Detect which cell encompasses the target text, then output its [x, y] center coordinate. 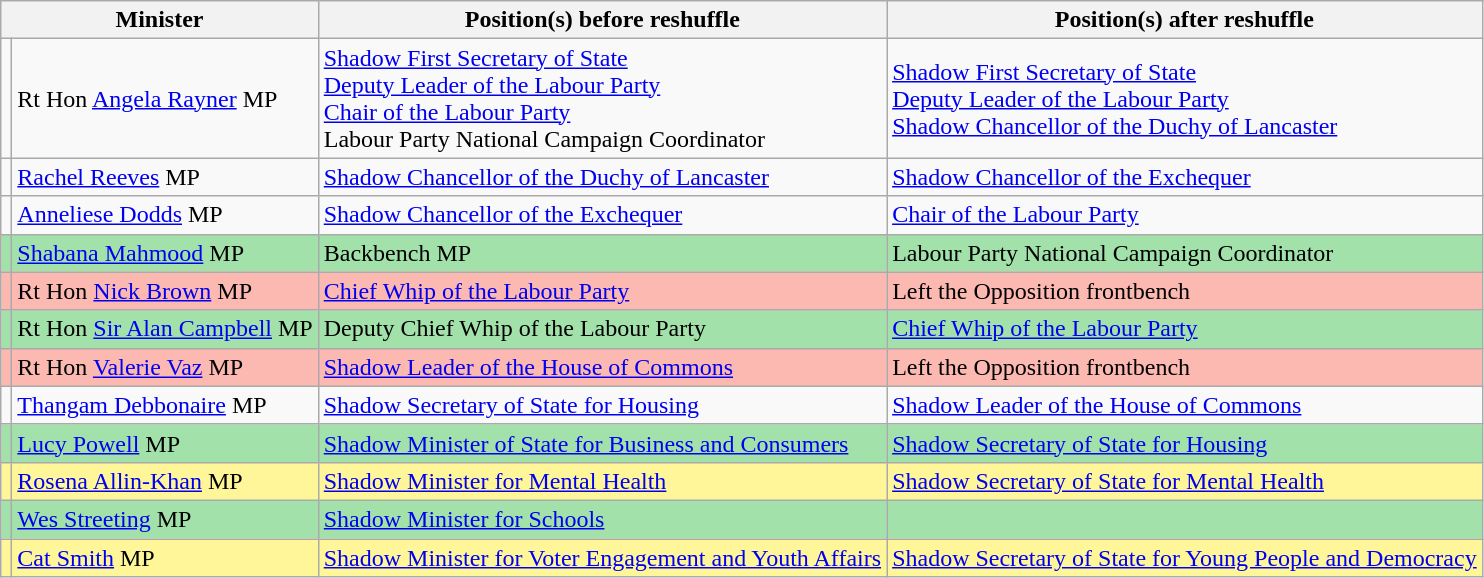
Shadow Minister of State for Business and Consumers [602, 443]
Labour Party National Campaign Coordinator [1185, 253]
Wes Streeting MP [165, 519]
Rt Hon Sir Alan Campbell MP [165, 329]
Cat Smith MP [165, 557]
Rosena Allin-Khan MP [165, 481]
Rt Hon Nick Brown MP [165, 291]
Thangam Debbonaire MP [165, 405]
Rt Hon Valerie Vaz MP [165, 367]
Shadow Chancellor of the Duchy of Lancaster [602, 177]
Anneliese Dodds MP [165, 215]
Backbench MP [602, 253]
Shadow First Secretary of StateDeputy Leader of the Labour PartyChair of the Labour PartyLabour Party National Campaign Coordinator [602, 98]
Shadow Minister for Voter Engagement and Youth Affairs [602, 557]
Minister [160, 20]
Position(s) before reshuffle [602, 20]
Shadow Minister for Schools [602, 519]
Shadow Secretary of State for Mental Health [1185, 481]
Chair of the Labour Party [1185, 215]
Shadow First Secretary of StateDeputy Leader of the Labour PartyShadow Chancellor of the Duchy of Lancaster [1185, 98]
Rt Hon Angela Rayner MP [165, 98]
Deputy Chief Whip of the Labour Party [602, 329]
Shadow Secretary of State for Young People and Democracy [1185, 557]
Shabana Mahmood MP [165, 253]
Rachel Reeves MP [165, 177]
Lucy Powell MP [165, 443]
Position(s) after reshuffle [1185, 20]
Shadow Minister for Mental Health [602, 481]
